Provide the [x, y] coordinate of the cell's center where the given text is located.  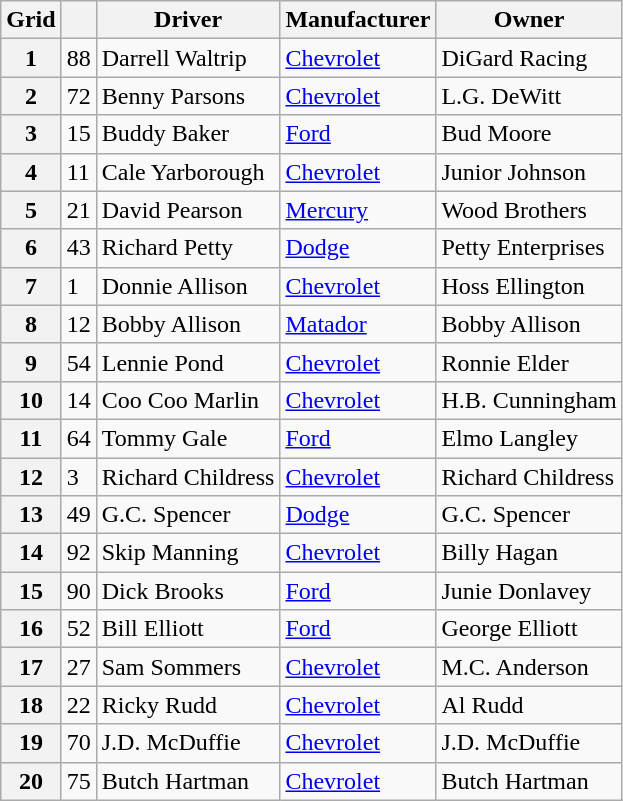
17 [31, 667]
Coo Coo Marlin [188, 400]
Ricky Rudd [188, 705]
M.C. Anderson [529, 667]
Wood Brothers [529, 210]
Bill Elliott [188, 629]
Cale Yarborough [188, 172]
20 [31, 781]
Sam Sommers [188, 667]
13 [31, 515]
92 [78, 553]
Driver [188, 20]
75 [78, 781]
Owner [529, 20]
72 [78, 96]
Hoss Ellington [529, 286]
Billy Hagan [529, 553]
16 [31, 629]
4 [31, 172]
Skip Manning [188, 553]
19 [31, 743]
H.B. Cunningham [529, 400]
Grid [31, 20]
52 [78, 629]
70 [78, 743]
Buddy Baker [188, 134]
90 [78, 591]
43 [78, 248]
Petty Enterprises [529, 248]
DiGard Racing [529, 58]
Matador [358, 324]
Donnie Allison [188, 286]
Elmo Langley [529, 438]
Darrell Waltrip [188, 58]
64 [78, 438]
Dick Brooks [188, 591]
Tommy Gale [188, 438]
22 [78, 705]
Manufacturer [358, 20]
49 [78, 515]
21 [78, 210]
2 [31, 96]
David Pearson [188, 210]
L.G. DeWitt [529, 96]
8 [31, 324]
Bud Moore [529, 134]
Mercury [358, 210]
7 [31, 286]
Benny Parsons [188, 96]
9 [31, 362]
Junior Johnson [529, 172]
54 [78, 362]
Ronnie Elder [529, 362]
Richard Petty [188, 248]
88 [78, 58]
Lennie Pond [188, 362]
27 [78, 667]
6 [31, 248]
18 [31, 705]
George Elliott [529, 629]
5 [31, 210]
Al Rudd [529, 705]
10 [31, 400]
Junie Donlavey [529, 591]
